Search for the cell housing the specified text and yield its (X, Y) center coordinate. 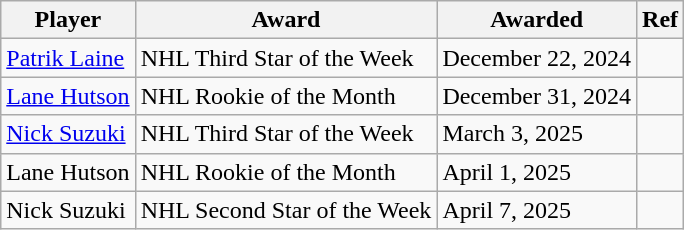
April 1, 2025 (537, 172)
April 7, 2025 (537, 210)
Awarded (537, 20)
Patrik Laine (68, 58)
December 31, 2024 (537, 96)
Ref (660, 20)
March 3, 2025 (537, 134)
Player (68, 20)
December 22, 2024 (537, 58)
Award (286, 20)
NHL Second Star of the Week (286, 210)
